For the text-containing cell, return its midpoint in [X, Y] coordinate format. 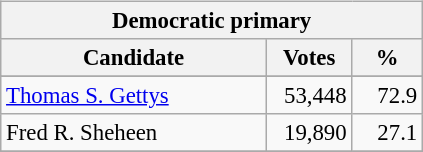
72.9 [388, 96]
19,890 [309, 133]
53,448 [309, 96]
% [388, 58]
Fred R. Sheheen [134, 133]
27.1 [388, 133]
Democratic primary [212, 21]
Thomas S. Gettys [134, 96]
Candidate [134, 58]
Votes [309, 58]
